Determine the (x, y) coordinate at the center of the cell enclosing the given text.  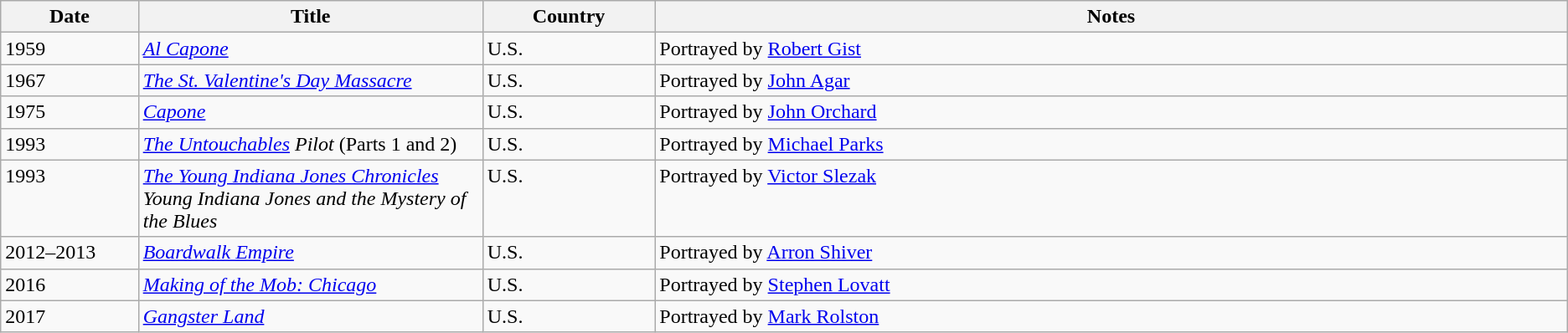
Portrayed by Mark Rolston (1111, 316)
Portrayed by Michael Parks (1111, 144)
Portrayed by John Orchard (1111, 112)
Capone (310, 112)
2016 (70, 284)
1975 (70, 112)
Al Capone (310, 49)
Portrayed by Victor Slezak (1111, 198)
1967 (70, 80)
1959 (70, 49)
Portrayed by Stephen Lovatt (1111, 284)
The St. Valentine's Day Massacre (310, 80)
Portrayed by Robert Gist (1111, 49)
2012–2013 (70, 253)
Portrayed by Arron Shiver (1111, 253)
2017 (70, 316)
Title (310, 17)
The Young Indiana Jones Chronicles Young Indiana Jones and the Mystery of the Blues (310, 198)
Gangster Land (310, 316)
Portrayed by John Agar (1111, 80)
Making of the Mob: Chicago (310, 284)
The Untouchables Pilot (Parts 1 and 2) (310, 144)
Date (70, 17)
Country (569, 17)
Boardwalk Empire (310, 253)
Notes (1111, 17)
